Return the [X, Y] coordinate for the center point of the cell that contains the specified text.  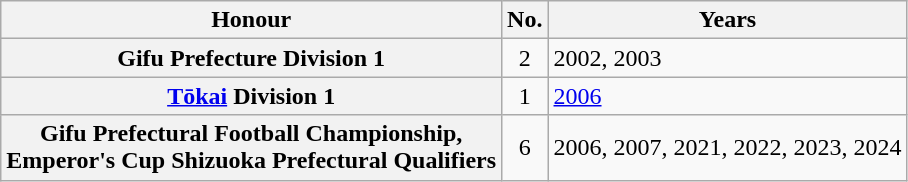
6 [525, 148]
2006, 2007, 2021, 2022, 2023, 2024 [728, 148]
2 [525, 58]
2006 [728, 96]
Gifu Prefecture Division 1 [252, 58]
Years [728, 20]
No. [525, 20]
2002, 2003 [728, 58]
Tōkai Division 1 [252, 96]
Gifu Prefectural Football Championship, Emperor's Cup Shizuoka Prefectural Qualifiers [252, 148]
Honour [252, 20]
1 [525, 96]
